Identify which cell holds the provided text, then report its (X, Y) central coordinate. 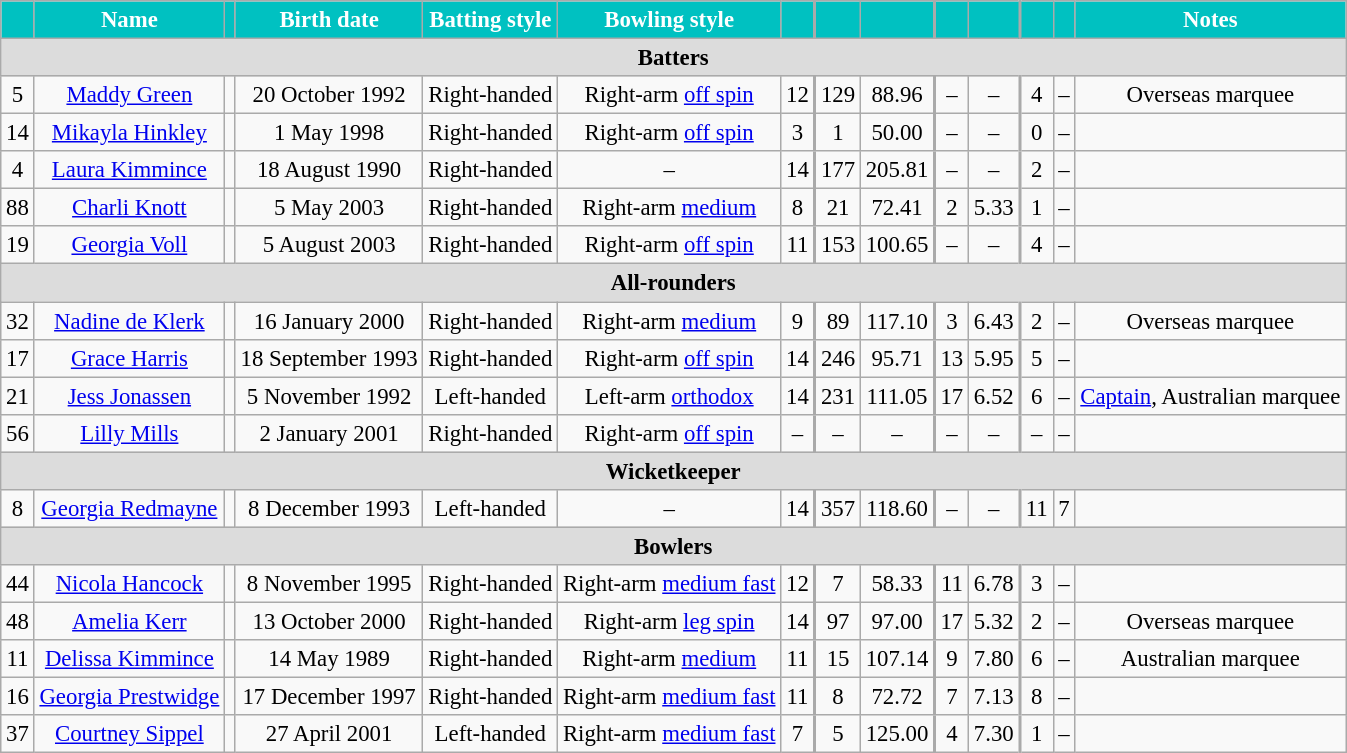
Amelia Kerr (129, 621)
8 November 1995 (329, 584)
Australian marquee (1210, 659)
50.00 (897, 133)
177 (838, 170)
48 (18, 621)
13 October 2000 (329, 621)
Captain, Australian marquee (1210, 396)
5.33 (994, 208)
8 December 1993 (329, 509)
Jess Jonassen (129, 396)
357 (838, 509)
Maddy Green (129, 95)
88 (18, 208)
5.95 (994, 358)
246 (838, 358)
16 (18, 697)
100.65 (897, 245)
6.43 (994, 321)
Batting style (490, 20)
7.13 (994, 697)
Name (129, 20)
0 (1036, 133)
72.72 (897, 697)
Birth date (329, 20)
6.52 (994, 396)
Lilly Mills (129, 433)
19 (18, 245)
5 May 2003 (329, 208)
Courtney Sippel (129, 734)
16 January 2000 (329, 321)
Right-arm leg spin (670, 621)
118.60 (897, 509)
6.78 (994, 584)
Georgia Redmayne (129, 509)
5.32 (994, 621)
125.00 (897, 734)
72.41 (897, 208)
Delissa Kimmince (129, 659)
14 May 1989 (329, 659)
231 (838, 396)
37 (18, 734)
5 November 1992 (329, 396)
27 April 2001 (329, 734)
Georgia Voll (129, 245)
44 (18, 584)
20 October 1992 (329, 95)
95.71 (897, 358)
5 August 2003 (329, 245)
17 December 1997 (329, 697)
7.30 (994, 734)
18 September 1993 (329, 358)
Mikayla Hinkley (129, 133)
Left-arm orthodox (670, 396)
153 (838, 245)
13 (951, 358)
Charli Knott (129, 208)
58.33 (897, 584)
1 May 1998 (329, 133)
Laura Kimmince (129, 170)
111.05 (897, 396)
Batters (674, 58)
Grace Harris (129, 358)
Nadine de Klerk (129, 321)
Notes (1210, 20)
32 (18, 321)
97.00 (897, 621)
89 (838, 321)
129 (838, 95)
117.10 (897, 321)
15 (838, 659)
88.96 (897, 95)
107.14 (897, 659)
Georgia Prestwidge (129, 697)
Nicola Hancock (129, 584)
205.81 (897, 170)
Bowling style (670, 20)
7.80 (994, 659)
Bowlers (674, 546)
18 August 1990 (329, 170)
Wicketkeeper (674, 471)
97 (838, 621)
56 (18, 433)
2 January 2001 (329, 433)
All-rounders (674, 283)
